Detect which cell encompasses the target text, then output its (x, y) center coordinate. 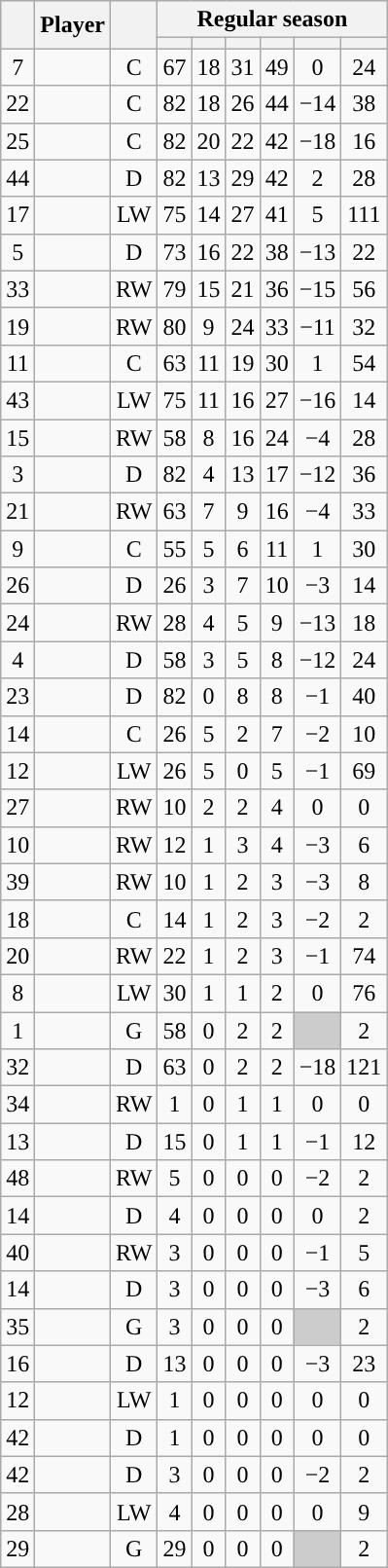
41 (276, 215)
76 (364, 993)
43 (18, 400)
74 (364, 956)
34 (18, 1105)
121 (364, 1068)
−14 (317, 104)
Player (73, 25)
56 (364, 289)
80 (175, 326)
111 (364, 215)
67 (175, 67)
Regular season (272, 19)
39 (18, 882)
−15 (317, 289)
−16 (317, 400)
35 (18, 1327)
48 (18, 1179)
54 (364, 363)
73 (175, 252)
55 (175, 549)
69 (364, 771)
−11 (317, 326)
31 (243, 67)
25 (18, 141)
49 (276, 67)
79 (175, 289)
